Pinpoint the cell where the given text exists, returning its [x, y] midpoint coordinate. 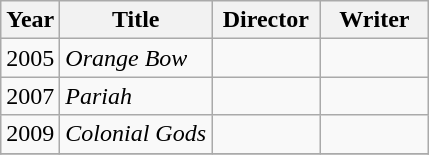
Orange Bow [136, 58]
Pariah [136, 96]
Title [136, 20]
Colonial Gods [136, 134]
2005 [30, 58]
2007 [30, 96]
Writer [374, 20]
2009 [30, 134]
Director [266, 20]
Year [30, 20]
